Extract the (X, Y) coordinate from the center of the cell holding the provided text.  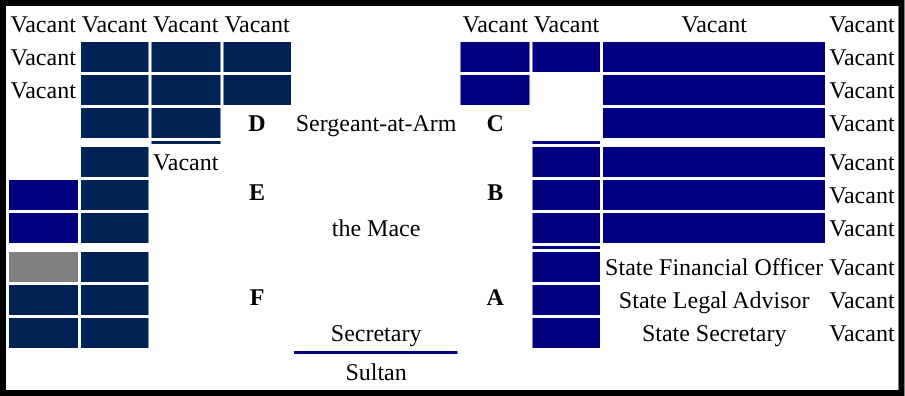
A (495, 297)
F (257, 297)
State Legal Advisor (714, 300)
D (257, 123)
State Financial Officer (714, 267)
Secretary (376, 333)
C (495, 123)
B (495, 192)
Sultan (376, 372)
State Secretary (714, 333)
E (257, 192)
Sergeant-at-Arm (376, 123)
the Mace (376, 228)
